Find where the given text appears and provide that cell's center as [x, y] coordinate. 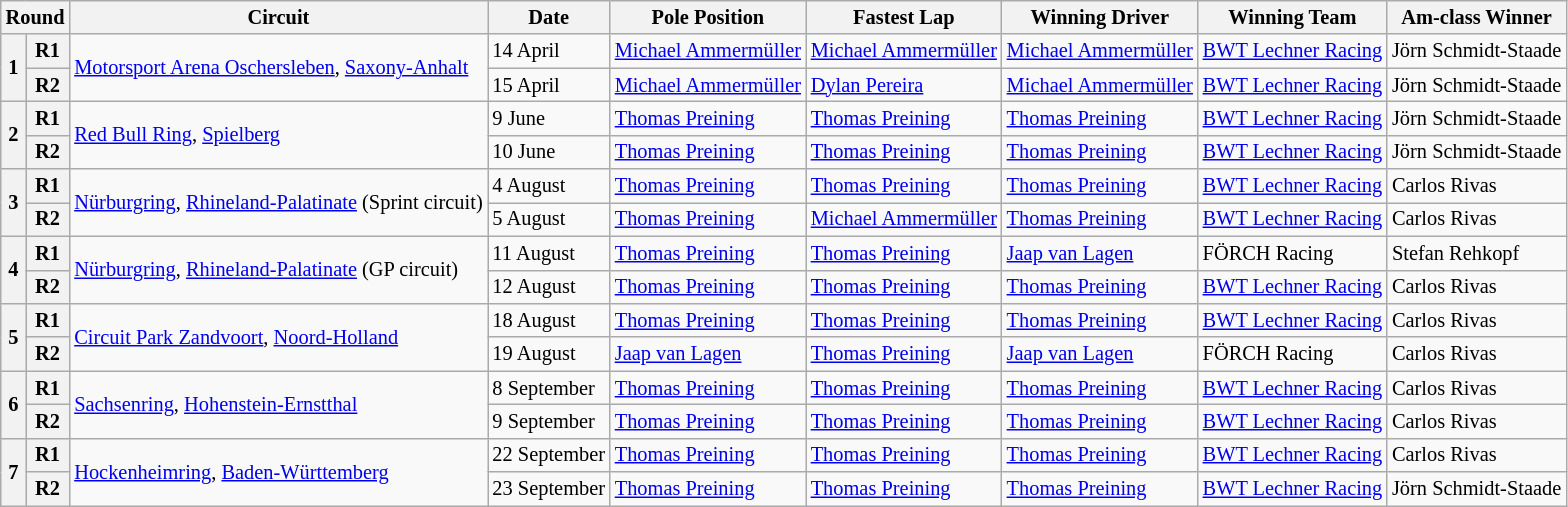
Am-class Winner [1476, 17]
4 [14, 270]
1 [14, 68]
Winning Driver [1100, 17]
Nürburgring, Rhineland-Palatinate (Sprint circuit) [278, 202]
Hockenheimring, Baden-Württemberg [278, 472]
Pole Position [708, 17]
10 June [549, 152]
Circuit [278, 17]
3 [14, 202]
23 September [549, 489]
9 June [549, 118]
18 August [549, 320]
8 September [549, 388]
Winning Team [1292, 17]
Fastest Lap [904, 17]
5 [14, 336]
22 September [549, 455]
Sachsenring, Hohenstein-Ernstthal [278, 404]
6 [14, 404]
Stefan Rehkopf [1476, 253]
9 September [549, 421]
Round [36, 17]
2 [14, 134]
Date [549, 17]
15 April [549, 85]
11 August [549, 253]
7 [14, 472]
4 August [549, 186]
14 April [549, 51]
Nürburgring, Rhineland-Palatinate (GP circuit) [278, 270]
Red Bull Ring, Spielberg [278, 134]
Dylan Pereira [904, 85]
5 August [549, 219]
Circuit Park Zandvoort, Noord-Holland [278, 336]
19 August [549, 354]
Motorsport Arena Oschersleben, Saxony-Anhalt [278, 68]
12 August [549, 287]
